Detect which cell encompasses the target text, then output its (x, y) center coordinate. 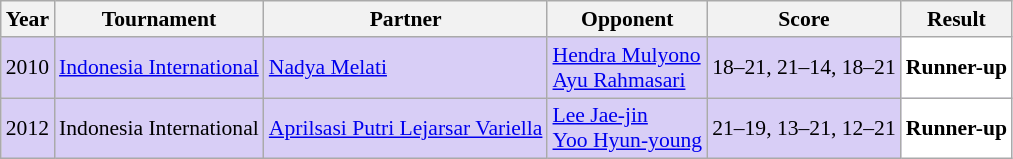
Result (956, 19)
Year (28, 19)
Hendra Mulyono Ayu Rahmasari (627, 68)
Tournament (159, 19)
Opponent (627, 19)
Score (804, 19)
Aprilsasi Putri Lejarsar Variella (406, 128)
Nadya Melati (406, 68)
21–19, 13–21, 12–21 (804, 128)
2012 (28, 128)
18–21, 21–14, 18–21 (804, 68)
Lee Jae-jin Yoo Hyun-young (627, 128)
2010 (28, 68)
Partner (406, 19)
